Determine the (x, y) coordinate at the center of the cell enclosing the given text.  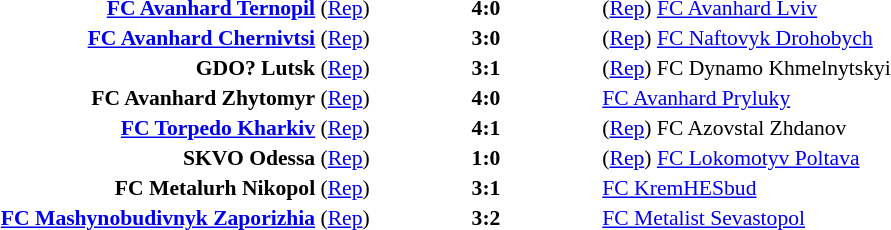
4:0 (486, 98)
4:1 (486, 128)
1:0 (486, 158)
3:0 (486, 38)
